Detect which cell encompasses the target text, then output its (X, Y) center coordinate. 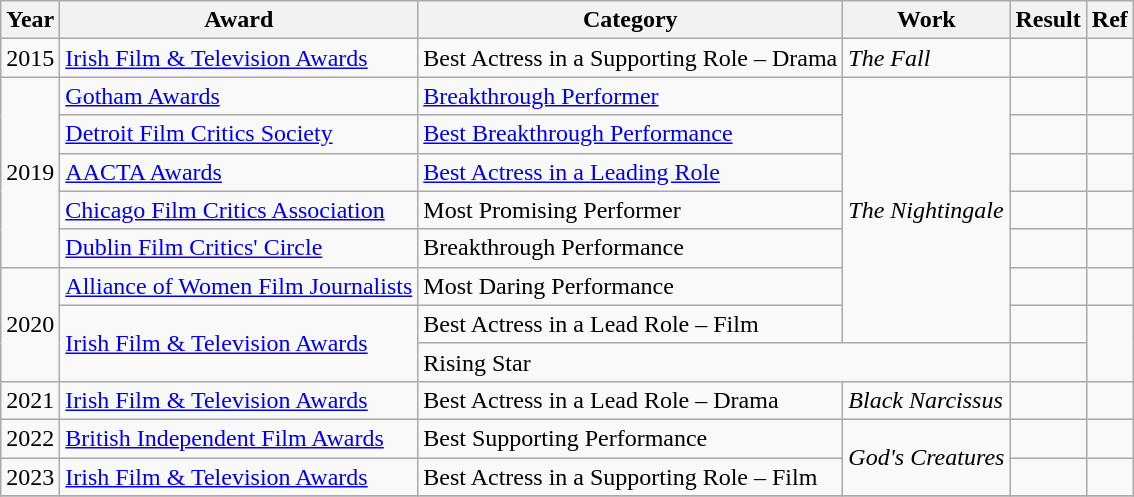
God's Creatures (926, 457)
Year (30, 20)
Best Breakthrough Performance (630, 134)
Best Actress in a Lead Role – Film (630, 324)
Dublin Film Critics' Circle (239, 248)
Best Supporting Performance (630, 438)
Black Narcissus (926, 400)
The Fall (926, 58)
Chicago Film Critics Association (239, 210)
Breakthrough Performer (630, 96)
Alliance of Women Film Journalists (239, 286)
Gotham Awards (239, 96)
Award (239, 20)
Most Promising Performer (630, 210)
Best Actress in a Supporting Role – Drama (630, 58)
Breakthrough Performance (630, 248)
Rising Star (714, 362)
Result (1048, 20)
2021 (30, 400)
Best Actress in a Leading Role (630, 172)
AACTA Awards (239, 172)
Most Daring Performance (630, 286)
The Nightingale (926, 210)
2023 (30, 477)
Best Actress in a Supporting Role – Film (630, 477)
2020 (30, 324)
Ref (1110, 20)
2019 (30, 172)
2022 (30, 438)
Work (926, 20)
2015 (30, 58)
Category (630, 20)
Detroit Film Critics Society (239, 134)
Best Actress in a Lead Role – Drama (630, 400)
British Independent Film Awards (239, 438)
